For the text-containing cell, return its midpoint in [X, Y] coordinate format. 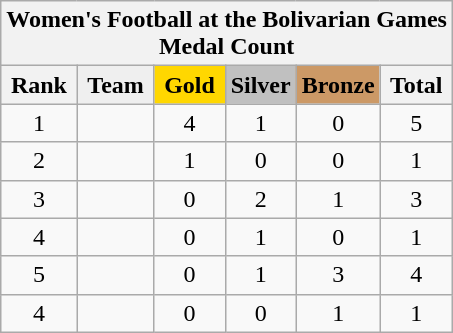
Silver [260, 85]
Rank [39, 85]
Team [116, 85]
Bronze [338, 85]
Women's Football at the Bolivarian Games Medal Count [227, 34]
Gold [190, 85]
Total [416, 85]
